Determine the (X, Y) coordinate at the center of the cell enclosing the given text.  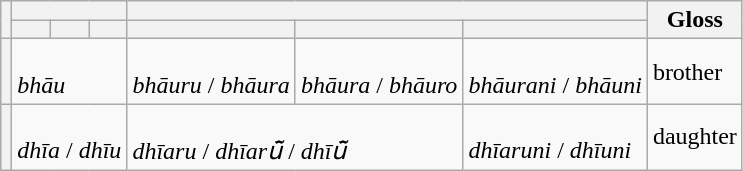
Gloss (694, 20)
dhīaruni / dhīuni (555, 138)
bhāurani / bhāuni (555, 72)
dhīa / dhīu (70, 138)
bhāu (70, 72)
dhīaru / dhīarū̃ / dhīū̃ (295, 138)
bhāuru / bhāura (211, 72)
brother (694, 72)
daughter (694, 138)
bhāura / bhāuro (379, 72)
